Find where the given text appears and provide that cell's center as [X, Y] coordinate. 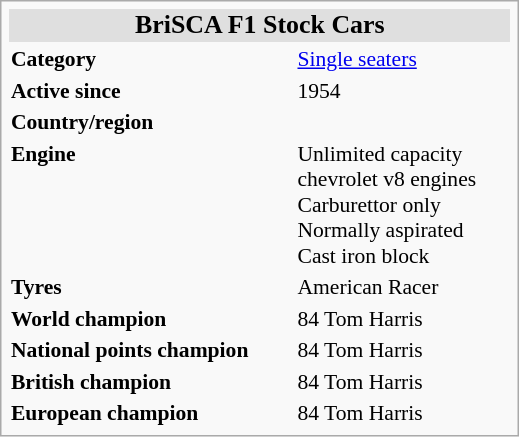
BriSCA F1 Stock Cars [260, 26]
Active since [151, 90]
British champion [151, 381]
National points champion [151, 350]
Tyres [151, 287]
Engine [151, 204]
1954 [403, 90]
European champion [151, 413]
Single seaters [403, 59]
Country/region [151, 122]
American Racer [403, 287]
Unlimited capacitychevrolet v8 enginesCarburettor only Normally aspirated Cast iron block [403, 204]
World champion [151, 318]
Category [151, 59]
